Pinpoint the cell where the given text exists, returning its (X, Y) midpoint coordinate. 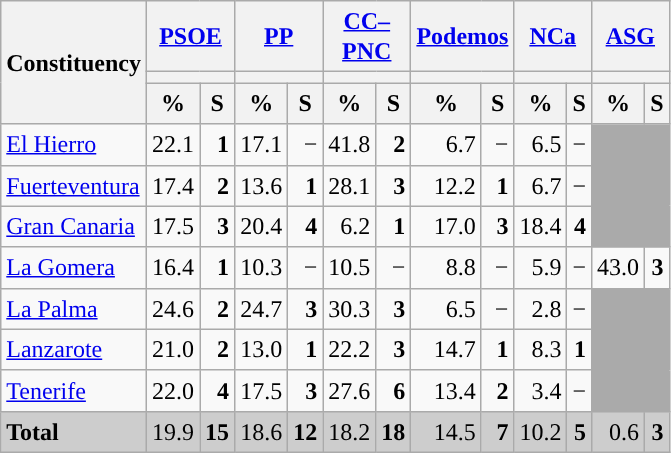
ASG (630, 36)
41.8 (350, 144)
3.4 (540, 390)
8.3 (540, 350)
5 (580, 432)
10.2 (540, 432)
Constituency (74, 62)
10.3 (262, 268)
7 (498, 432)
22.2 (350, 350)
20.4 (262, 226)
Total (74, 432)
18 (394, 432)
El Hierro (74, 144)
17.4 (172, 186)
18.4 (540, 226)
17.1 (262, 144)
24.7 (262, 308)
6 (394, 390)
Fuerteventura (74, 186)
13.6 (262, 186)
14.7 (446, 350)
Tenerife (74, 390)
22.1 (172, 144)
La Gomera (74, 268)
30.3 (350, 308)
La Palma (74, 308)
2.8 (540, 308)
Gran Canaria (74, 226)
16.4 (172, 268)
5.9 (540, 268)
24.6 (172, 308)
PSOE (190, 36)
0.6 (618, 432)
8.8 (446, 268)
10.5 (350, 268)
21.0 (172, 350)
13.4 (446, 390)
Lanzarote (74, 350)
17.0 (446, 226)
12.2 (446, 186)
22.0 (172, 390)
12 (306, 432)
Podemos (462, 36)
NCa (553, 36)
6.2 (350, 226)
43.0 (618, 268)
18.2 (350, 432)
PP (279, 36)
13.0 (262, 350)
28.1 (350, 186)
15 (218, 432)
19.9 (172, 432)
CC–PNC (367, 36)
27.6 (350, 390)
18.6 (262, 432)
14.5 (446, 432)
